Return (X, Y) of the center of cell containing provided text 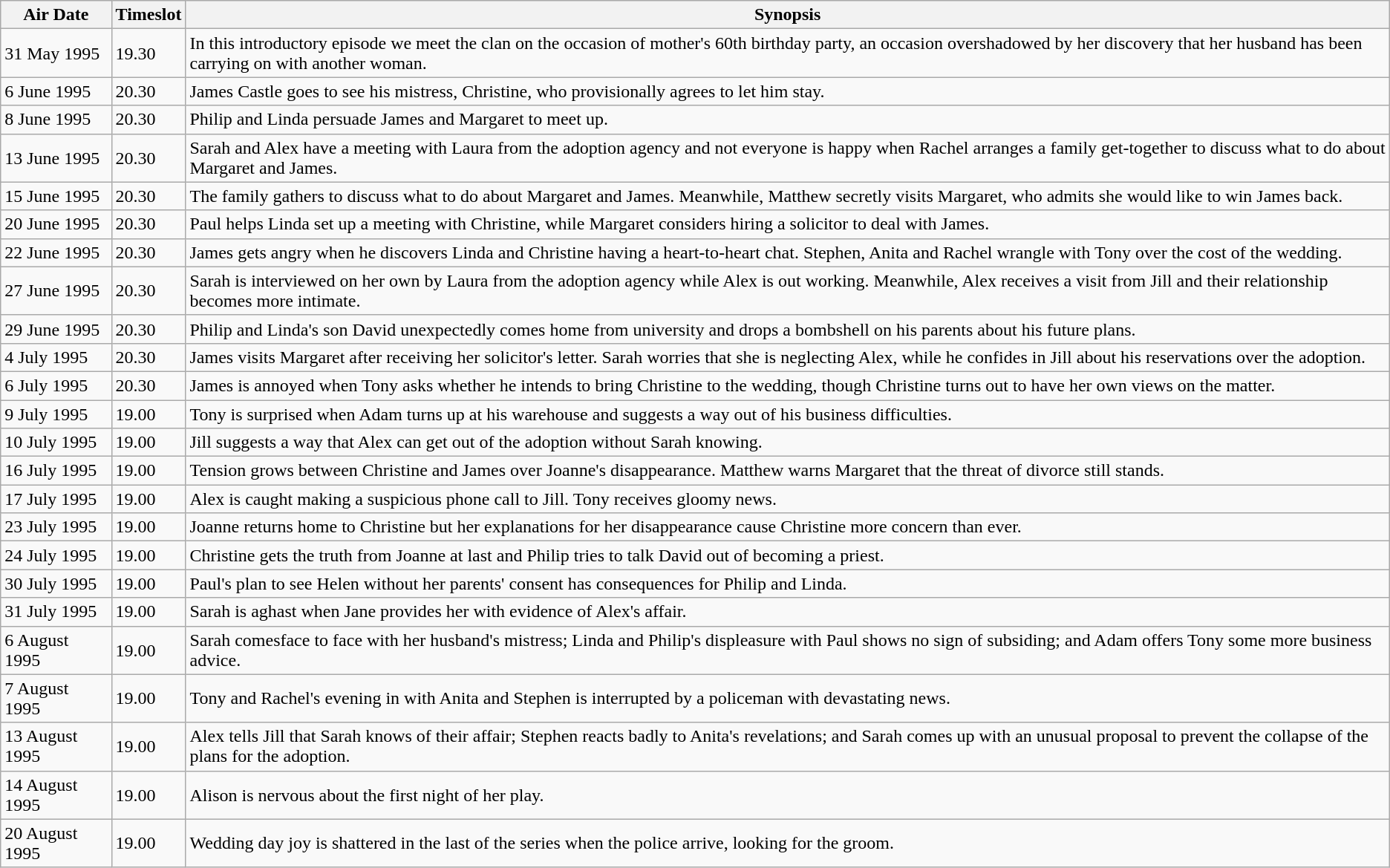
22 June 1995 (56, 252)
23 July 1995 (56, 527)
Paul's plan to see Helen without her parents' consent has consequences for Philip and Linda. (787, 584)
Christine gets the truth from Joanne at last and Philip tries to talk David out of becoming a priest. (787, 555)
17 July 1995 (56, 499)
6 August 1995 (56, 650)
Sarah is aghast when Jane provides her with evidence of Alex's affair. (787, 612)
4 July 1995 (56, 357)
Tony and Rachel's evening in with Anita and Stephen is interrupted by a policeman with devastating news. (787, 698)
Philip and Linda's son David unexpectedly comes home from university and drops a bombshell on his parents about his future plans. (787, 329)
31 July 1995 (56, 612)
Timeslot (149, 15)
24 July 1995 (56, 555)
13 August 1995 (56, 747)
7 August 1995 (56, 698)
Tony is surprised when Adam turns up at his warehouse and suggests a way out of his business difficulties. (787, 414)
20 August 1995 (56, 843)
16 July 1995 (56, 471)
19.30 (149, 53)
6 June 1995 (56, 91)
Joanne returns home to Christine but her explanations for her disappearance cause Christine more concern than ever. (787, 527)
Alison is nervous about the first night of her play. (787, 794)
Paul helps Linda set up a meeting with Christine, while Margaret considers hiring a solicitor to deal with James. (787, 224)
Synopsis (787, 15)
14 August 1995 (56, 794)
30 July 1995 (56, 584)
Tension grows between Christine and James over Joanne's disappearance. Matthew warns Margaret that the threat of divorce still stands. (787, 471)
6 July 1995 (56, 385)
27 June 1995 (56, 291)
31 May 1995 (56, 53)
Air Date (56, 15)
Jill suggests a way that Alex can get out of the adoption without Sarah knowing. (787, 443)
Alex is caught making a suspicious phone call to Jill. Tony receives gloomy news. (787, 499)
29 June 1995 (56, 329)
10 July 1995 (56, 443)
8 June 1995 (56, 120)
20 June 1995 (56, 224)
James Castle goes to see his mistress, Christine, who provisionally agrees to let him stay. (787, 91)
15 June 1995 (56, 196)
James is annoyed when Tony asks whether he intends to bring Christine to the wedding, though Christine turns out to have her own views on the matter. (787, 385)
9 July 1995 (56, 414)
Wedding day joy is shattered in the last of the series when the police arrive, looking for the groom. (787, 843)
13 June 1995 (56, 157)
Philip and Linda persuade James and Margaret to meet up. (787, 120)
